Search for the cell housing the specified text and yield its (x, y) center coordinate. 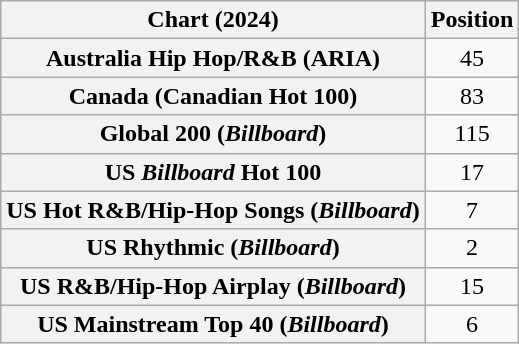
83 (472, 96)
US Billboard Hot 100 (213, 172)
US Mainstream Top 40 (Billboard) (213, 324)
Canada (Canadian Hot 100) (213, 96)
Position (472, 20)
15 (472, 286)
7 (472, 210)
US Rhythmic (Billboard) (213, 248)
Australia Hip Hop/R&B (ARIA) (213, 58)
Global 200 (Billboard) (213, 134)
45 (472, 58)
17 (472, 172)
US R&B/Hip-Hop Airplay (Billboard) (213, 286)
Chart (2024) (213, 20)
115 (472, 134)
US Hot R&B/Hip-Hop Songs (Billboard) (213, 210)
2 (472, 248)
6 (472, 324)
